Search for the cell housing the specified text and yield its [x, y] center coordinate. 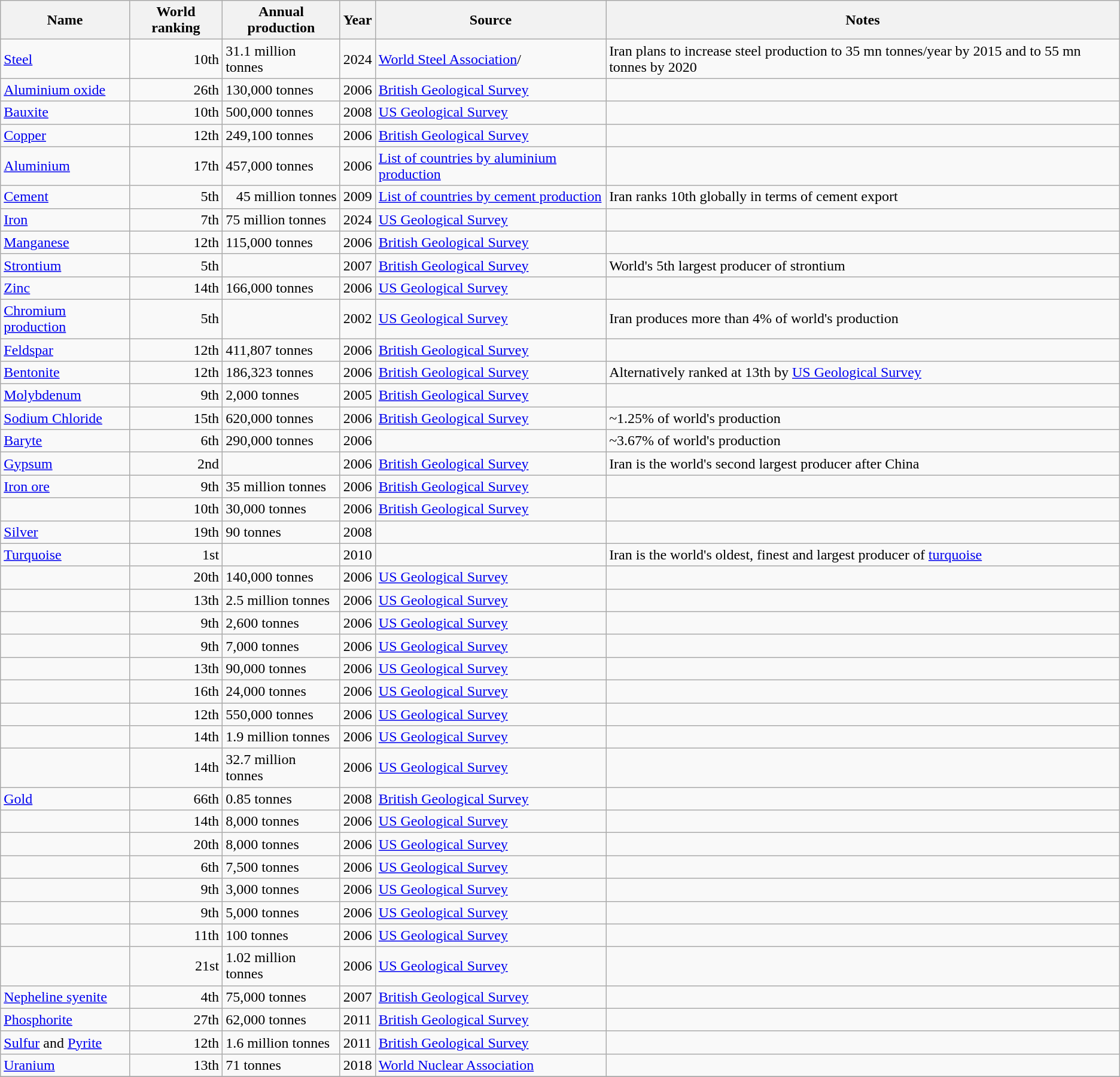
31.1 million tonnes [281, 59]
Annual production [281, 20]
19th [176, 532]
2,000 tonnes [281, 395]
Cement [65, 197]
90 tonnes [281, 532]
Iran produces more than 4% of world's production [863, 318]
Aluminium oxide [65, 90]
457,000 tonnes [281, 166]
Molybdenum [65, 395]
166,000 tonnes [281, 288]
Iran is the world's oldest, finest and largest producer of turquoise [863, 555]
Bentonite [65, 373]
Source [491, 20]
16th [176, 691]
Bauxite [65, 112]
World Steel Association/ [491, 59]
2nd [176, 464]
1.6 million tonnes [281, 1042]
Baryte [65, 441]
21st [176, 966]
2002 [358, 318]
32.7 million tonnes [281, 768]
550,000 tonnes [281, 714]
2.5 million tonnes [281, 600]
4th [176, 997]
Copper [65, 135]
Zinc [65, 288]
140,000 tonnes [281, 577]
3,000 tonnes [281, 890]
Year [358, 20]
Nepheline syenite [65, 997]
List of countries by cement production [491, 197]
24,000 tonnes [281, 691]
11th [176, 935]
Iran plans to increase steel production to 35 mn tonnes/year by 2015 and to 55 mn tonnes by 2020 [863, 59]
Notes [863, 20]
75 million tonnes [281, 220]
Chromium production [65, 318]
World ranking [176, 20]
Sodium Chloride [65, 418]
2018 [358, 1065]
66th [176, 799]
List of countries by aluminium production [491, 166]
130,000 tonnes [281, 90]
17th [176, 166]
Gold [65, 799]
30,000 tonnes [281, 509]
Phosphorite [65, 1020]
Gypsum [65, 464]
2009 [358, 197]
35 million tonnes [281, 486]
290,000 tonnes [281, 441]
~3.67% of world's production [863, 441]
411,807 tonnes [281, 350]
90,000 tonnes [281, 668]
1st [176, 555]
Sulfur and Pyrite [65, 1042]
Iran ranks 10th globally in terms of cement export [863, 197]
Strontium [65, 265]
2005 [358, 395]
Silver [65, 532]
Name [65, 20]
62,000 tonnes [281, 1020]
15th [176, 418]
115,000 tonnes [281, 242]
Iran is the world's second largest producer after China [863, 464]
186,323 tonnes [281, 373]
Alternatively ranked at 13th by US Geological Survey [863, 373]
Turquoise [65, 555]
1.9 million tonnes [281, 737]
1.02 million tonnes [281, 966]
Iron ore [65, 486]
Steel [65, 59]
5,000 tonnes [281, 912]
Iron [65, 220]
26th [176, 90]
Feldspar [65, 350]
45 million tonnes [281, 197]
620,000 tonnes [281, 418]
71 tonnes [281, 1065]
75,000 tonnes [281, 997]
Manganese [65, 242]
500,000 tonnes [281, 112]
World Nuclear Association [491, 1065]
0.85 tonnes [281, 799]
2,600 tonnes [281, 623]
Aluminium [65, 166]
7,000 tonnes [281, 646]
2010 [358, 555]
27th [176, 1020]
100 tonnes [281, 935]
7th [176, 220]
World's 5th largest producer of strontium [863, 265]
249,100 tonnes [281, 135]
7,500 tonnes [281, 867]
Uranium [65, 1065]
~1.25% of world's production [863, 418]
